Capture the cell that displays the provided text and extract its (X, Y) central coordinate. 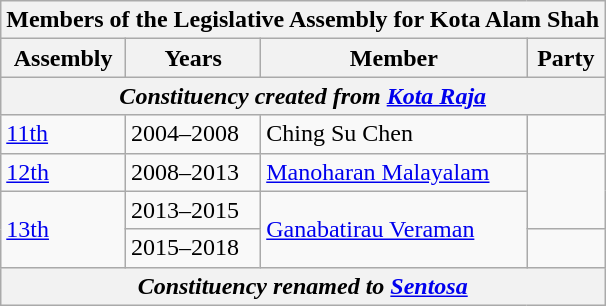
13th (64, 229)
Members of the Legislative Assembly for Kota Alam Shah (303, 20)
2013–2015 (192, 210)
Member (394, 58)
11th (64, 134)
2015–2018 (192, 248)
Years (192, 58)
Constituency created from Kota Raja (303, 96)
2008–2013 (192, 172)
2004–2008 (192, 134)
Ching Su Chen (394, 134)
Manoharan Malayalam (394, 172)
Party (566, 58)
Constituency renamed to Sentosa (303, 286)
Assembly (64, 58)
Ganabatirau Veraman (394, 229)
12th (64, 172)
